Scan for the cell matching the given text and deliver its (x, y) coordinate at center. 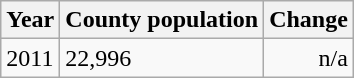
Change (309, 20)
2011 (30, 58)
County population (162, 20)
22,996 (162, 58)
n/a (309, 58)
Year (30, 20)
